Find where the given text appears and provide that cell's center as (X, Y) coordinate. 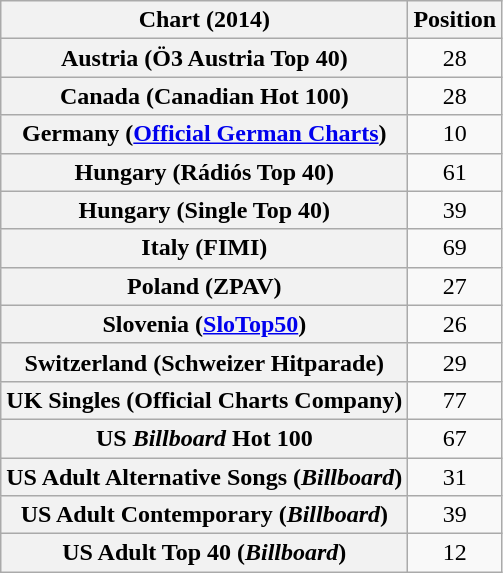
Canada (Canadian Hot 100) (204, 96)
29 (455, 362)
Hungary (Rádiós Top 40) (204, 172)
US Adult Alternative Songs (Billboard) (204, 477)
27 (455, 286)
12 (455, 553)
Slovenia (SloTop50) (204, 324)
US Adult Top 40 (Billboard) (204, 553)
69 (455, 248)
10 (455, 134)
US Adult Contemporary (Billboard) (204, 515)
UK Singles (Official Charts Company) (204, 400)
Position (455, 20)
77 (455, 400)
61 (455, 172)
Chart (2014) (204, 20)
31 (455, 477)
26 (455, 324)
67 (455, 438)
US Billboard Hot 100 (204, 438)
Austria (Ö3 Austria Top 40) (204, 58)
Switzerland (Schweizer Hitparade) (204, 362)
Hungary (Single Top 40) (204, 210)
Germany (Official German Charts) (204, 134)
Italy (FIMI) (204, 248)
Poland (ZPAV) (204, 286)
